Return the (x, y) coordinate for the center point of the cell that contains the specified text.  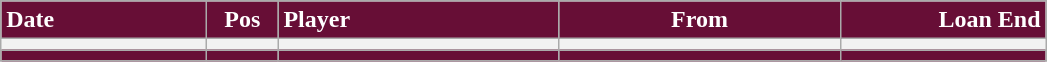
Loan End (943, 20)
Date (104, 20)
From (700, 20)
Pos (242, 20)
Player (418, 20)
